Find where the given text appears and provide that cell's center as [X, Y] coordinate. 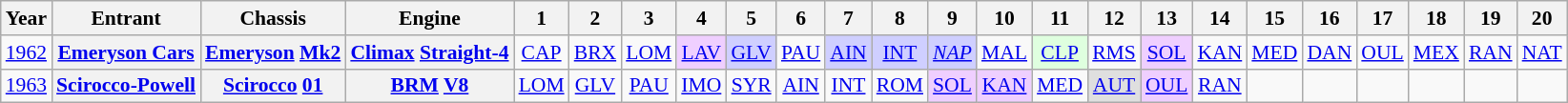
16 [1330, 18]
13 [1166, 18]
10 [1004, 18]
Emeryson Cars [126, 52]
1 [542, 18]
RMS [1114, 52]
1963 [27, 86]
SYR [752, 86]
17 [1382, 18]
14 [1219, 18]
11 [1060, 18]
CAP [542, 52]
1962 [27, 52]
Engine [429, 18]
NAT [1542, 52]
BRX [595, 52]
18 [1436, 18]
4 [701, 18]
MAL [1004, 52]
Scirocco-Powell [126, 86]
5 [752, 18]
CLP [1060, 52]
MEX [1436, 52]
8 [900, 18]
Climax Straight-4 [429, 52]
12 [1114, 18]
7 [848, 18]
6 [801, 18]
Year [27, 18]
IMO [701, 86]
Entrant [126, 18]
BRM V8 [429, 86]
AUT [1114, 86]
Emeryson Mk2 [273, 52]
15 [1274, 18]
LAV [701, 52]
Scirocco 01 [273, 86]
20 [1542, 18]
19 [1491, 18]
2 [595, 18]
DAN [1330, 52]
3 [649, 18]
ROM [900, 86]
Chassis [273, 18]
9 [952, 18]
NAP [952, 52]
